Extract the (X, Y) coordinate from the center of the cell holding the provided text.  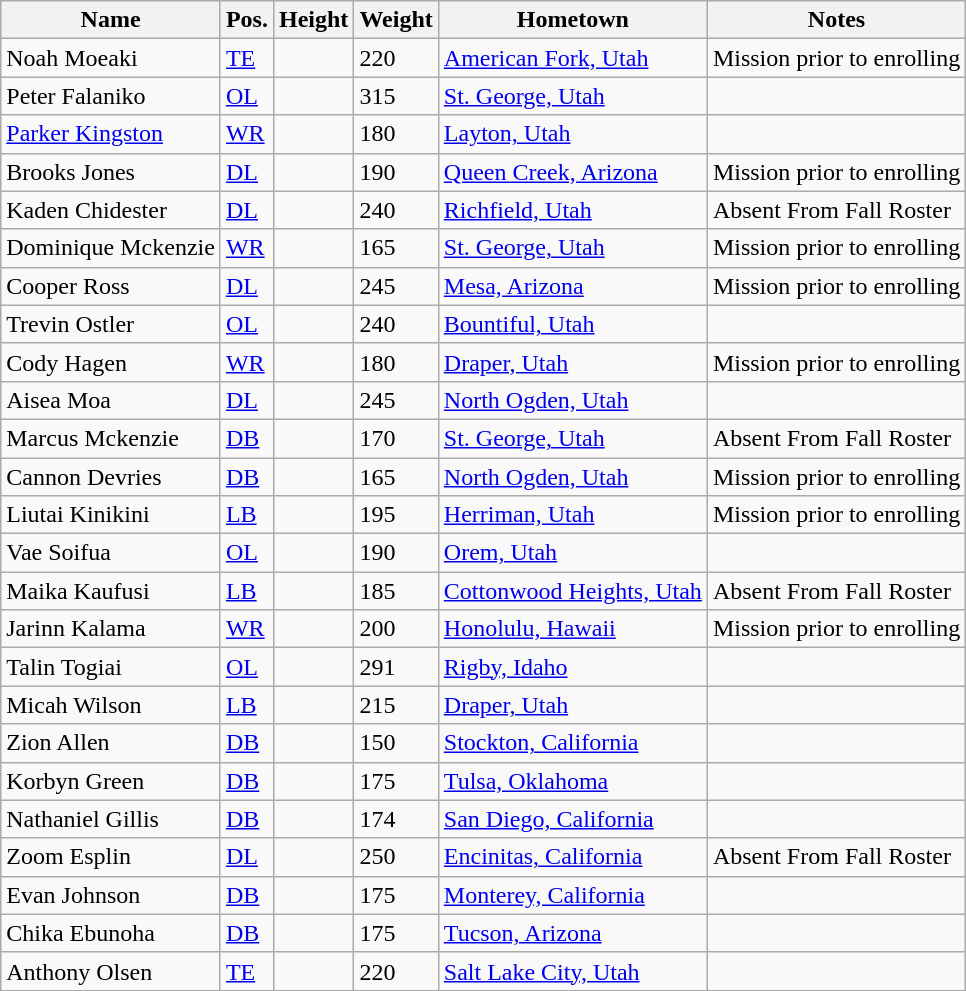
Brooks Jones (111, 172)
Tucson, Arizona (572, 933)
Anthony Olsen (111, 971)
Mesa, Arizona (572, 286)
200 (396, 629)
Kaden Chidester (111, 210)
Parker Kingston (111, 134)
San Diego, California (572, 819)
Talin Togiai (111, 667)
185 (396, 591)
Nathaniel Gillis (111, 819)
Liutai Kinikini (111, 515)
170 (396, 438)
Hometown (572, 20)
Cannon Devries (111, 477)
195 (396, 515)
Height (313, 20)
Marcus Mckenzie (111, 438)
Richfield, Utah (572, 210)
Notes (836, 20)
150 (396, 743)
Monterey, California (572, 895)
Chika Ebunoha (111, 933)
Orem, Utah (572, 553)
Stockton, California (572, 743)
Bountiful, Utah (572, 324)
Zoom Esplin (111, 857)
215 (396, 705)
Zion Allen (111, 743)
Honolulu, Hawaii (572, 629)
Pos. (246, 20)
Weight (396, 20)
Salt Lake City, Utah (572, 971)
Herriman, Utah (572, 515)
Tulsa, Oklahoma (572, 781)
Korbyn Green (111, 781)
Rigby, Idaho (572, 667)
Micah Wilson (111, 705)
Cooper Ross (111, 286)
Peter Falaniko (111, 96)
Vae Soifua (111, 553)
American Fork, Utah (572, 58)
Jarinn Kalama (111, 629)
Layton, Utah (572, 134)
291 (396, 667)
Cottonwood Heights, Utah (572, 591)
Maika Kaufusi (111, 591)
Queen Creek, Arizona (572, 172)
Name (111, 20)
Encinitas, California (572, 857)
Noah Moeaki (111, 58)
Evan Johnson (111, 895)
250 (396, 857)
Cody Hagen (111, 362)
315 (396, 96)
Aisea Moa (111, 400)
174 (396, 819)
Trevin Ostler (111, 324)
Dominique Mckenzie (111, 248)
